Determine the (x, y) coordinate at the center of the cell enclosing the given text.  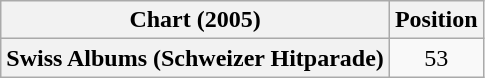
53 (436, 58)
Swiss Albums (Schweizer Hitparade) (196, 58)
Chart (2005) (196, 20)
Position (436, 20)
